Output the (X, Y) coordinate of the center of the cell containing the given text.  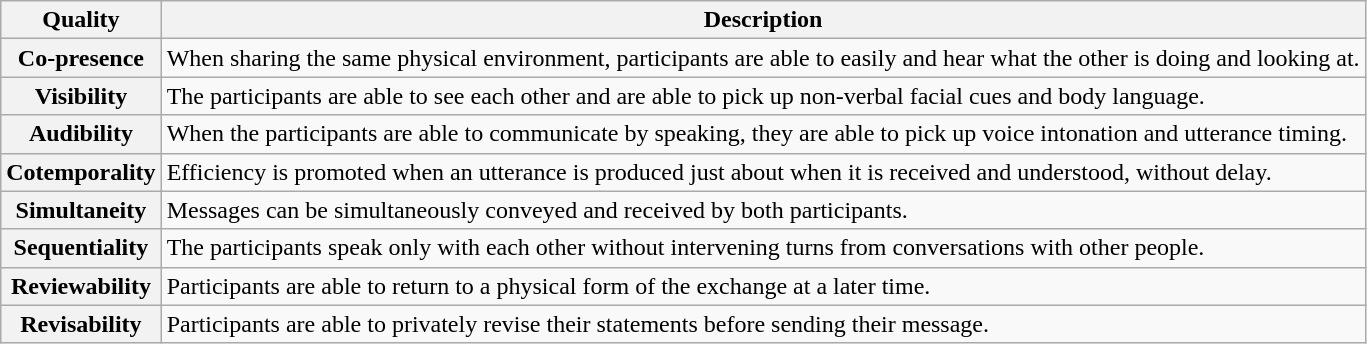
Reviewability (81, 286)
Messages can be simultaneously conveyed and received by both participants. (763, 210)
Audibility (81, 134)
Cotemporality (81, 172)
Co-presence (81, 58)
Efficiency is promoted when an utterance is produced just about when it is received and understood, without delay. (763, 172)
The participants speak only with each other without intervening turns from conversations with other people. (763, 248)
Quality (81, 20)
Description (763, 20)
Simultaneity (81, 210)
When sharing the same physical environment, participants are able to easily and hear what the other is doing and looking at. (763, 58)
Visibility (81, 96)
When the participants are able to communicate by speaking, they are able to pick up voice intonation and utterance timing. (763, 134)
Participants are able to privately revise their statements before sending their message. (763, 324)
Revisability (81, 324)
Sequentiality (81, 248)
Participants are able to return to a physical form of the exchange at a later time. (763, 286)
The participants are able to see each other and are able to pick up non-verbal facial cues and body language. (763, 96)
